Pinpoint the cell where the given text exists, returning its [X, Y] midpoint coordinate. 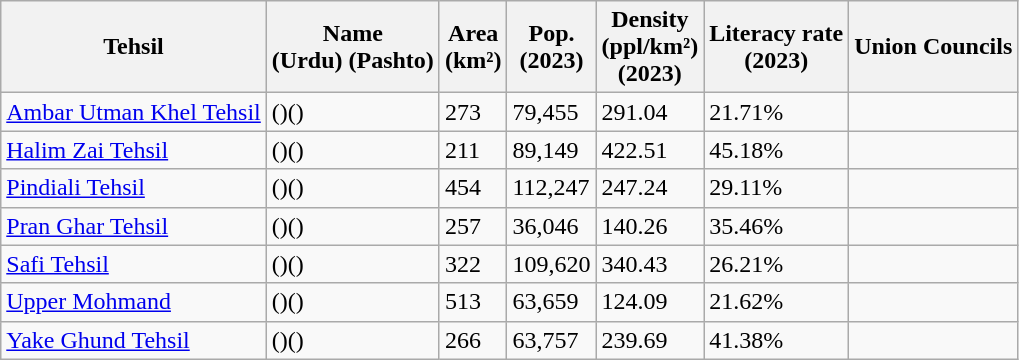
Literacy rate(2023) [776, 47]
Name(Urdu) (Pashto) [352, 47]
Pran Ghar Tehsil [134, 226]
Pindiali Tehsil [134, 188]
Union Councils [934, 47]
422.51 [650, 150]
Yake Ghund Tehsil [134, 340]
26.21% [776, 264]
340.43 [650, 264]
124.09 [650, 302]
112,247 [552, 188]
291.04 [650, 112]
Halim Zai Tehsil [134, 150]
109,620 [552, 264]
Tehsil [134, 47]
41.38% [776, 340]
140.26 [650, 226]
Upper Mohmand [134, 302]
247.24 [650, 188]
29.11% [776, 188]
Density(ppl/km²)(2023) [650, 47]
273 [473, 112]
266 [473, 340]
21.71% [776, 112]
Area(km²) [473, 47]
63,757 [552, 340]
35.46% [776, 226]
513 [473, 302]
Ambar Utman Khel Tehsil [134, 112]
322 [473, 264]
257 [473, 226]
Pop.(2023) [552, 47]
21.62% [776, 302]
36,046 [552, 226]
45.18% [776, 150]
454 [473, 188]
211 [473, 150]
Safi Tehsil [134, 264]
79,455 [552, 112]
239.69 [650, 340]
89,149 [552, 150]
63,659 [552, 302]
